Determine the (X, Y) coordinate at the center of the cell enclosing the given text.  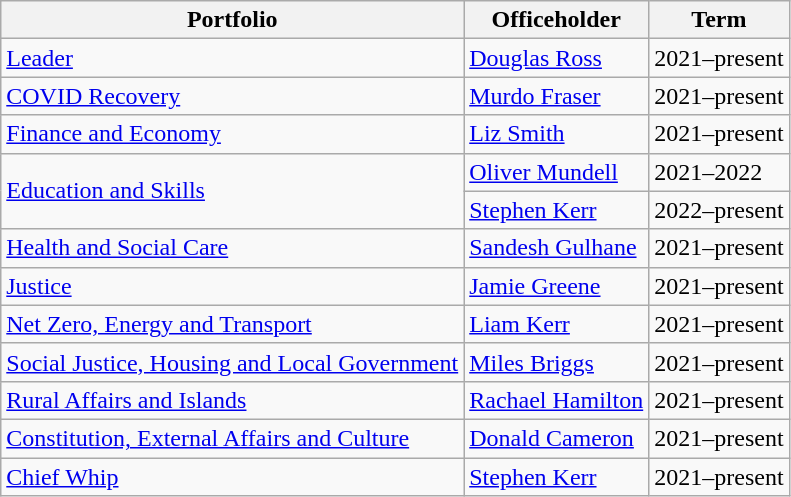
Rural Affairs and Islands (232, 400)
Term (719, 20)
Net Zero, Energy and Transport (232, 324)
Donald Cameron (556, 438)
Liam Kerr (556, 324)
Social Justice, Housing and Local Government (232, 362)
2022–present (719, 210)
Officeholder (556, 20)
Constitution, External Affairs and Culture (232, 438)
Education and Skills (232, 191)
Liz Smith (556, 134)
Finance and Economy (232, 134)
Miles Briggs (556, 362)
Murdo Fraser (556, 96)
Justice (232, 286)
Sandesh Gulhane (556, 248)
Rachael Hamilton (556, 400)
Portfolio (232, 20)
Leader (232, 58)
Jamie Greene (556, 286)
Oliver Mundell (556, 172)
Health and Social Care (232, 248)
Chief Whip (232, 477)
2021–2022 (719, 172)
Douglas Ross (556, 58)
COVID Recovery (232, 96)
